Identify which cell holds the provided text, then report its [X, Y] central coordinate. 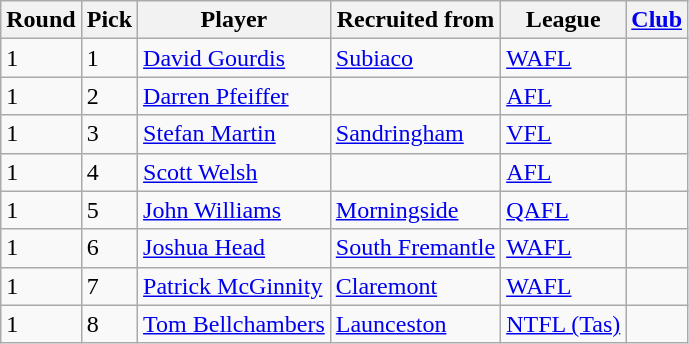
NTFL (Tas) [564, 324]
VFL [564, 134]
Recruited from [415, 20]
Sandringham [415, 134]
South Fremantle [415, 248]
2 [109, 96]
Launceston [415, 324]
Subiaco [415, 58]
Stefan Martin [234, 134]
4 [109, 172]
8 [109, 324]
Tom Bellchambers [234, 324]
6 [109, 248]
Patrick McGinnity [234, 286]
Pick [109, 20]
7 [109, 286]
Morningside [415, 210]
David Gourdis [234, 58]
5 [109, 210]
Claremont [415, 286]
Joshua Head [234, 248]
Darren Pfeiffer [234, 96]
John Williams [234, 210]
League [564, 20]
Club [657, 20]
Scott Welsh [234, 172]
Player [234, 20]
Round [41, 20]
3 [109, 134]
QAFL [564, 210]
